Identify which cell holds the provided text, then report its [x, y] central coordinate. 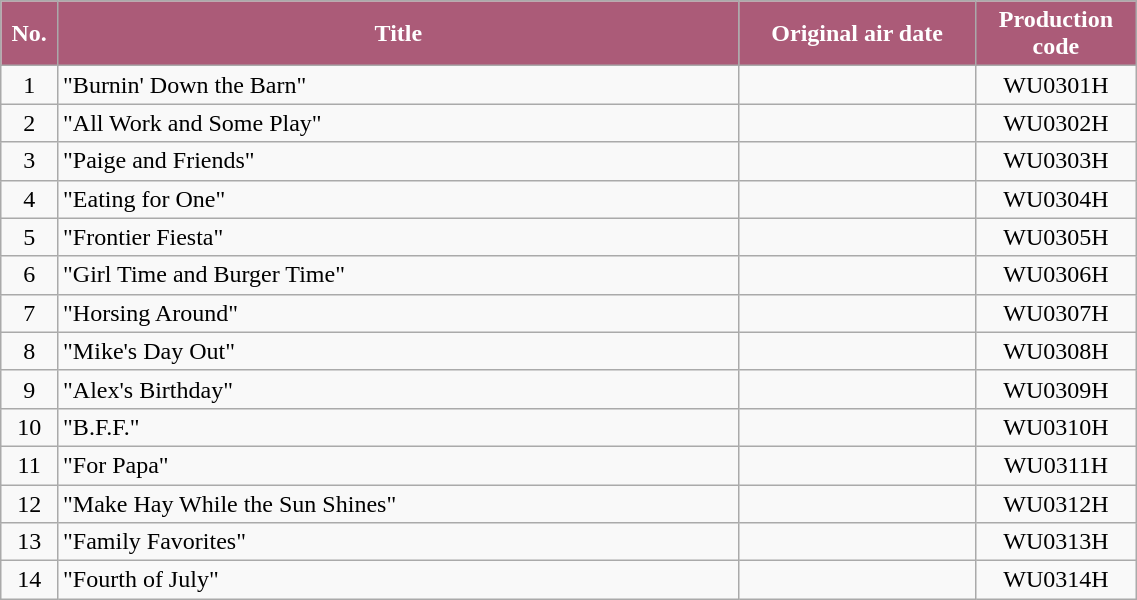
8 [30, 351]
WU0314H [1056, 580]
9 [30, 389]
WU0311H [1056, 465]
Title [399, 34]
"For Papa" [399, 465]
"Frontier Fiesta" [399, 237]
WU0312H [1056, 503]
WU0310H [1056, 427]
6 [30, 275]
5 [30, 237]
"Girl Time and Burger Time" [399, 275]
"Fourth of July" [399, 580]
7 [30, 313]
4 [30, 199]
11 [30, 465]
WU0302H [1056, 123]
WU0303H [1056, 161]
"Make Hay While the Sun Shines" [399, 503]
WU0313H [1056, 542]
Original air date [857, 34]
3 [30, 161]
"Family Favorites" [399, 542]
"Horsing Around" [399, 313]
13 [30, 542]
WU0305H [1056, 237]
Productioncode [1056, 34]
WU0308H [1056, 351]
10 [30, 427]
"Alex's Birthday" [399, 389]
WU0307H [1056, 313]
No. [30, 34]
"All Work and Some Play" [399, 123]
"B.F.F." [399, 427]
"Paige and Friends" [399, 161]
"Burnin' Down the Barn" [399, 85]
"Mike's Day Out" [399, 351]
1 [30, 85]
WU0301H [1056, 85]
"Eating for One" [399, 199]
14 [30, 580]
WU0309H [1056, 389]
WU0306H [1056, 275]
WU0304H [1056, 199]
12 [30, 503]
2 [30, 123]
